From the cell containing the given text, extract its center point as [x, y] coordinate. 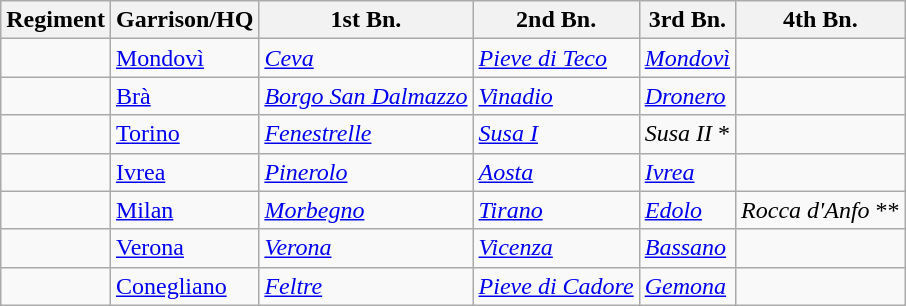
Gemona [687, 286]
Aosta [556, 172]
Susa II * [687, 134]
1st Bn. [366, 20]
Edolo [687, 210]
Rocca d'Anfo ** [821, 210]
Milan [184, 210]
Vinadio [556, 96]
Regiment [56, 20]
Vicenza [556, 248]
Dronero [687, 96]
4th Bn. [821, 20]
Bassano [687, 248]
Ceva [366, 58]
2nd Bn. [556, 20]
Garrison/HQ [184, 20]
Susa I [556, 134]
Morbegno [366, 210]
Fenestrelle [366, 134]
Pieve di Teco [556, 58]
Conegliano [184, 286]
Feltre [366, 286]
Tirano [556, 210]
3rd Bn. [687, 20]
Pieve di Cadore [556, 286]
Torino [184, 134]
Borgo San Dalmazzo [366, 96]
Brà [184, 96]
Pinerolo [366, 172]
